Output the (X, Y) coordinate of the center of the cell containing the given text.  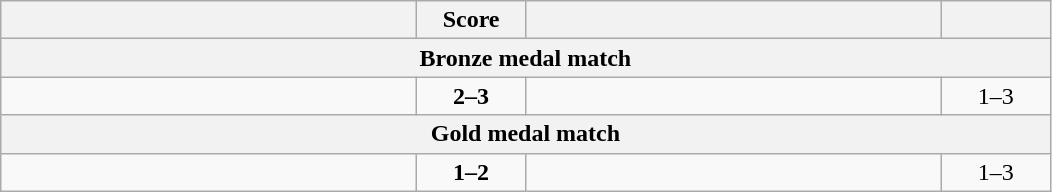
Score (472, 20)
Bronze medal match (526, 58)
Gold medal match (526, 134)
1–2 (472, 172)
2–3 (472, 96)
